Identify which cell holds the provided text, then report its (X, Y) central coordinate. 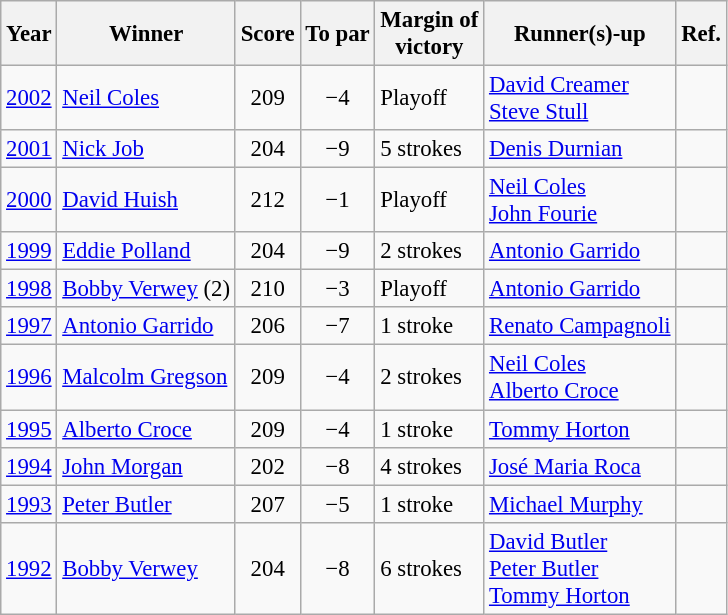
Michael Murphy (580, 504)
Neil Coles John Fourie (580, 200)
Bobby Verwey (2) (146, 289)
Neil Coles Alberto Croce (580, 378)
6 strokes (430, 568)
1993 (29, 504)
David Creamer Steve Stull (580, 98)
212 (268, 200)
1997 (29, 327)
Alberto Croce (146, 429)
Winner (146, 34)
Margin ofvictory (430, 34)
Bobby Verwey (146, 568)
Runner(s)-up (580, 34)
Ref. (701, 34)
1995 (29, 429)
Renato Campagnoli (580, 327)
Year (29, 34)
Eddie Polland (146, 251)
Nick Job (146, 149)
Peter Butler (146, 504)
4 strokes (430, 466)
John Morgan (146, 466)
José Maria Roca (580, 466)
1994 (29, 466)
1992 (29, 568)
2000 (29, 200)
207 (268, 504)
5 strokes (430, 149)
2002 (29, 98)
Neil Coles (146, 98)
1999 (29, 251)
Malcolm Gregson (146, 378)
−3 (338, 289)
Score (268, 34)
210 (268, 289)
−5 (338, 504)
Tommy Horton (580, 429)
202 (268, 466)
1998 (29, 289)
2001 (29, 149)
David Huish (146, 200)
206 (268, 327)
To par (338, 34)
−7 (338, 327)
David Butler Peter Butler Tommy Horton (580, 568)
1996 (29, 378)
−1 (338, 200)
Denis Durnian (580, 149)
